Scan for the cell matching the given text and deliver its [x, y] coordinate at center. 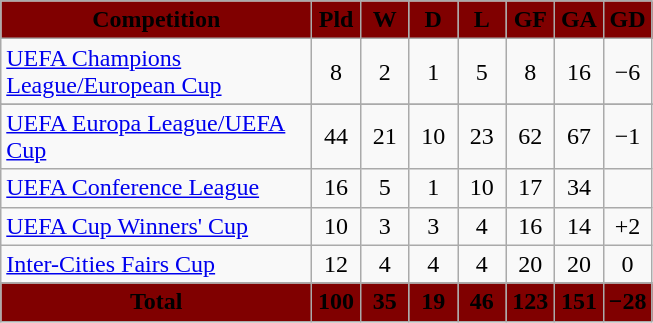
100 [336, 302]
123 [530, 302]
−6 [628, 72]
23 [482, 136]
35 [384, 302]
−28 [628, 302]
UEFA Cup Winners' Cup [156, 226]
44 [336, 136]
UEFA Europa League/UEFA Cup [156, 136]
UEFA Conference League [156, 188]
12 [336, 264]
21 [384, 136]
17 [530, 188]
−1 [628, 136]
0 [628, 264]
L [482, 20]
2 [384, 72]
62 [530, 136]
D [434, 20]
GA [580, 20]
Total [156, 302]
151 [580, 302]
GD [628, 20]
67 [580, 136]
34 [580, 188]
Pld [336, 20]
+2 [628, 226]
GF [530, 20]
W [384, 20]
19 [434, 302]
Competition [156, 20]
UEFA Champions League/European Cup [156, 72]
14 [580, 226]
Inter-Cities Fairs Cup [156, 264]
46 [482, 302]
